Provide the (x, y) coordinate of the cell's center where the given text is located.  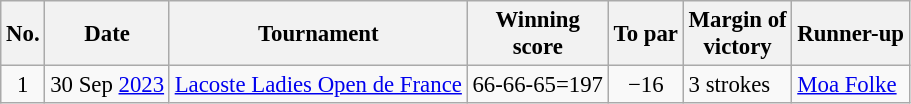
30 Sep 2023 (107, 85)
Lacoste Ladies Open de France (318, 85)
Tournament (318, 34)
Date (107, 34)
1 (23, 85)
No. (23, 34)
3 strokes (738, 85)
Margin ofvictory (738, 34)
66-66-65=197 (538, 85)
Moa Folke (850, 85)
Winningscore (538, 34)
To par (646, 34)
Runner-up (850, 34)
−16 (646, 85)
